Scan for the cell matching the given text and deliver its (X, Y) coordinate at center. 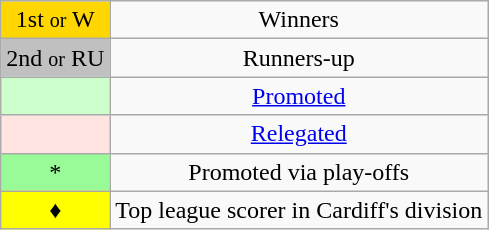
Promoted (299, 96)
Top league scorer in Cardiff's division (299, 210)
2nd or RU (56, 58)
Relegated (299, 134)
* (56, 172)
♦ (56, 210)
1st or W (56, 20)
Winners (299, 20)
Runners-up (299, 58)
Promoted via play-offs (299, 172)
